Find where the given text appears and provide that cell's center as (X, Y) coordinate. 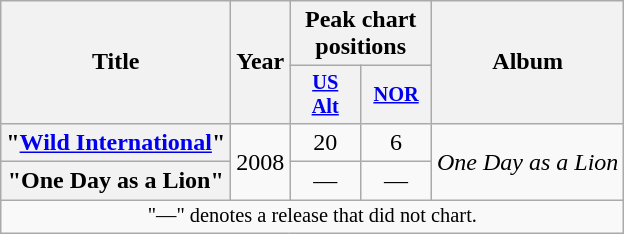
Album (528, 62)
Peak chart positions (361, 34)
Year (260, 62)
"One Day as a Lion" (116, 181)
One Day as a Lion (528, 161)
Title (116, 62)
NOR (396, 95)
"Wild International" (116, 142)
USAlt (326, 95)
6 (396, 142)
2008 (260, 161)
"—" denotes a release that did not chart. (312, 217)
20 (326, 142)
